Return the [X, Y] coordinate for the center point of the cell that contains the specified text.  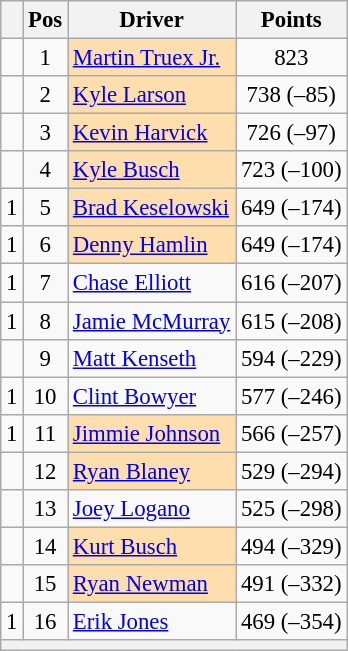
823 [292, 58]
16 [46, 621]
Driver [152, 20]
Kevin Harvick [152, 133]
7 [46, 283]
491 (–332) [292, 584]
12 [46, 471]
9 [46, 358]
13 [46, 509]
Chase Elliott [152, 283]
4 [46, 170]
469 (–354) [292, 621]
723 (–100) [292, 170]
10 [46, 396]
Brad Keselowski [152, 208]
Matt Kenseth [152, 358]
Kyle Larson [152, 95]
2 [46, 95]
Pos [46, 20]
Joey Logano [152, 509]
616 (–207) [292, 283]
Jamie McMurray [152, 321]
566 (–257) [292, 433]
Ryan Blaney [152, 471]
494 (–329) [292, 546]
Points [292, 20]
594 (–229) [292, 358]
3 [46, 133]
525 (–298) [292, 509]
14 [46, 546]
5 [46, 208]
Erik Jones [152, 621]
11 [46, 433]
726 (–97) [292, 133]
Martin Truex Jr. [152, 58]
Ryan Newman [152, 584]
Kyle Busch [152, 170]
615 (–208) [292, 321]
Kurt Busch [152, 546]
577 (–246) [292, 396]
529 (–294) [292, 471]
738 (–85) [292, 95]
8 [46, 321]
Clint Bowyer [152, 396]
6 [46, 245]
Jimmie Johnson [152, 433]
Denny Hamlin [152, 245]
15 [46, 584]
